Find where the given text appears and provide that cell's center as (X, Y) coordinate. 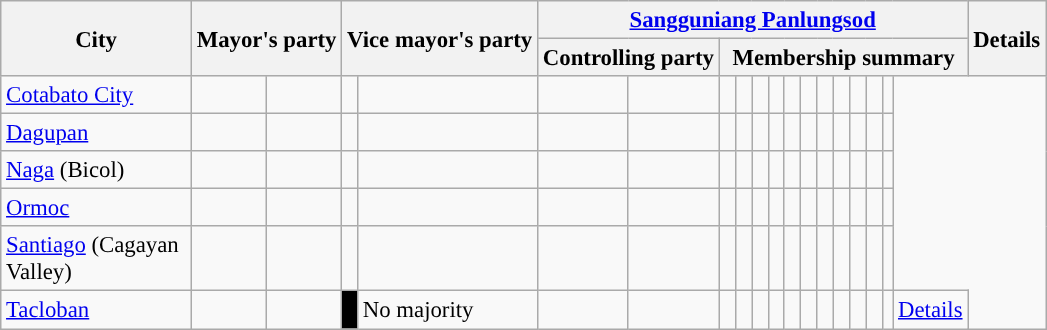
Santiago (Cagayan Valley) (96, 258)
Dagupan (96, 133)
Ormoc (96, 208)
No majority (447, 310)
Tacloban (96, 310)
City (96, 38)
Membership summary (844, 58)
Controlling party (629, 58)
Cotabato City (96, 95)
Sangguniang Panlungsod (753, 20)
Naga (Bicol) (96, 170)
Vice mayor's party (440, 38)
Mayor's party (266, 38)
